Determine the [x, y] coordinate at the center of the cell enclosing the given text.  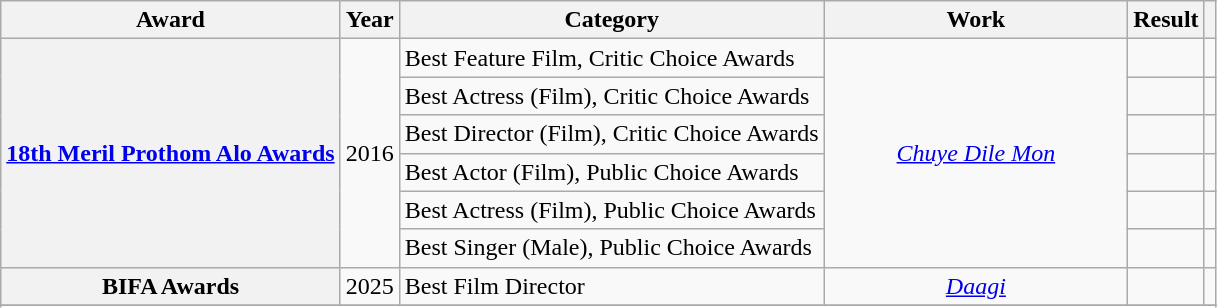
BIFA Awards [170, 286]
Award [170, 20]
Best Film Director [612, 286]
Daagi [976, 286]
Best Actress (Film), Public Choice Awards [612, 210]
Best Singer (Male), Public Choice Awards [612, 248]
Category [612, 20]
Work [976, 20]
Best Actress (Film), Critic Choice Awards [612, 96]
18th Meril Prothom Alo Awards [170, 153]
2025 [370, 286]
Best Feature Film, Critic Choice Awards [612, 58]
Year [370, 20]
Result [1166, 20]
Best Actor (Film), Public Choice Awards [612, 172]
Chuye Dile Mon [976, 153]
2016 [370, 153]
Best Director (Film), Critic Choice Awards [612, 134]
